Return the [X, Y] coordinate for the center point of the cell that contains the specified text.  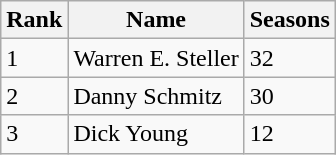
Dick Young [156, 134]
30 [290, 96]
3 [34, 134]
Danny Schmitz [156, 96]
32 [290, 58]
Name [156, 20]
2 [34, 96]
Rank [34, 20]
Warren E. Steller [156, 58]
1 [34, 58]
12 [290, 134]
Seasons [290, 20]
